Identify which cell holds the provided text, then report its (x, y) central coordinate. 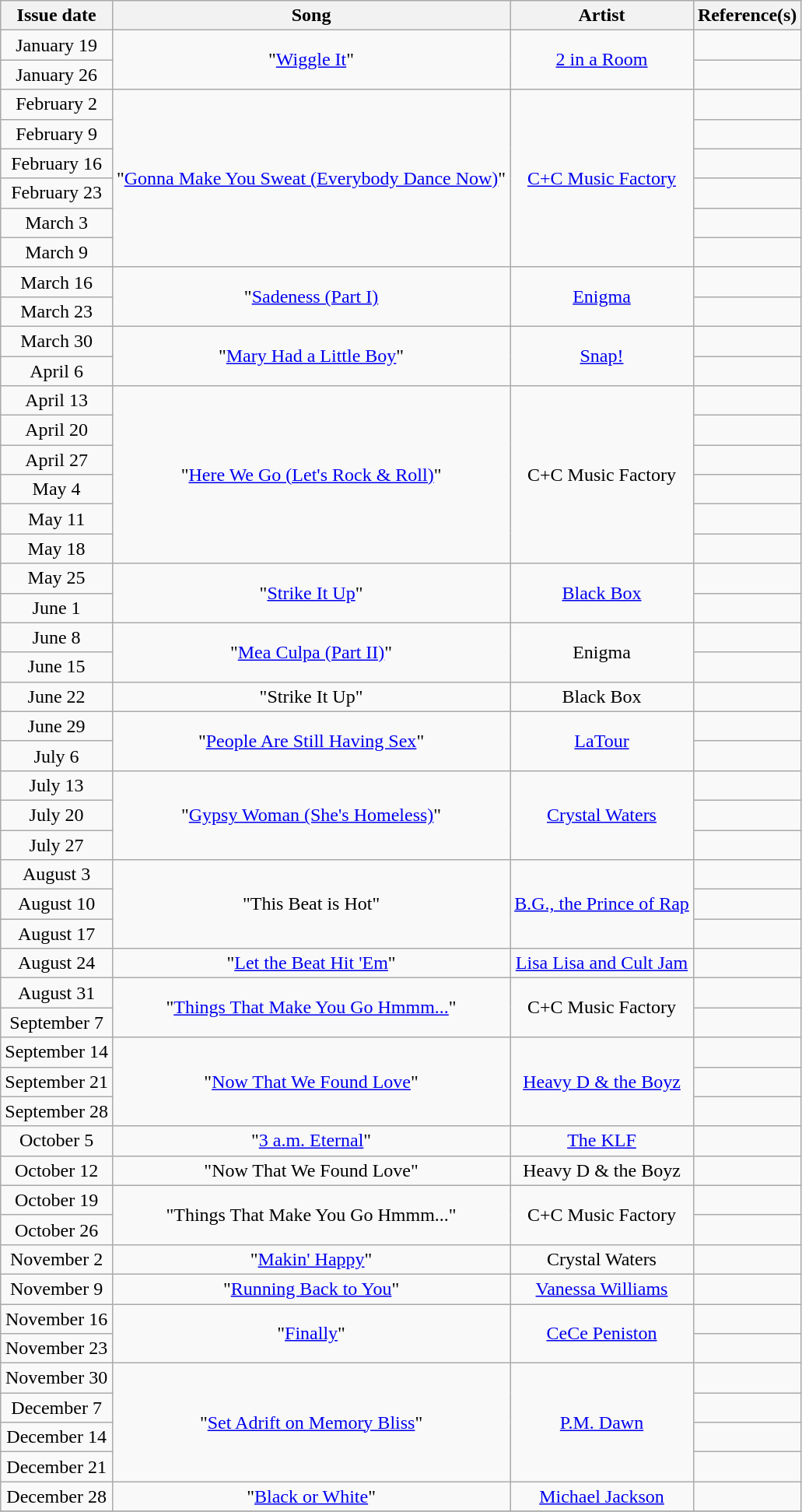
"People Are Still Having Sex" (311, 741)
2 in a Room (602, 60)
"Gonna Make You Sweat (Everybody Dance Now)" (311, 178)
May 18 (57, 549)
May 4 (57, 489)
January 19 (57, 45)
August 17 (57, 934)
March 23 (57, 311)
February 23 (57, 193)
March 16 (57, 282)
March 30 (57, 341)
August 10 (57, 904)
"Set Adrift on Memory Bliss" (311, 1423)
February 16 (57, 163)
Vanessa Williams (602, 1289)
June 15 (57, 667)
December 21 (57, 1467)
April 13 (57, 401)
"Wiggle It" (311, 60)
Snap! (602, 356)
B.G., the Prince of Rap (602, 904)
"This Beat is Hot" (311, 904)
September 21 (57, 1082)
February 2 (57, 104)
"Finally" (311, 1334)
September 28 (57, 1111)
May 11 (57, 519)
July 20 (57, 815)
"Gypsy Woman (She's Homeless)" (311, 815)
LaTour (602, 741)
The KLF (602, 1141)
"Mea Culpa (Part II)" (311, 652)
October 5 (57, 1141)
February 9 (57, 134)
P.M. Dawn (602, 1423)
November 23 (57, 1349)
Lisa Lisa and Cult Jam (602, 963)
Michael Jackson (602, 1496)
January 26 (57, 75)
"Sadeness (Part I) (311, 296)
September 14 (57, 1052)
June 1 (57, 608)
June 8 (57, 637)
March 3 (57, 223)
July 13 (57, 785)
April 6 (57, 371)
"Here We Go (Let's Rock & Roll)" (311, 475)
November 30 (57, 1378)
December 7 (57, 1408)
December 28 (57, 1496)
October 26 (57, 1230)
"Mary Had a Little Boy" (311, 356)
November 16 (57, 1319)
November 2 (57, 1259)
November 9 (57, 1289)
October 12 (57, 1170)
August 24 (57, 963)
Issue date (57, 16)
"Black or White" (311, 1496)
April 27 (57, 460)
"Makin' Happy" (311, 1259)
Reference(s) (747, 16)
"3 a.m. Eternal" (311, 1141)
March 9 (57, 252)
June 29 (57, 726)
May 25 (57, 578)
August 3 (57, 875)
CeCe Peniston (602, 1334)
August 31 (57, 993)
June 22 (57, 696)
"Let the Beat Hit 'Em" (311, 963)
December 14 (57, 1437)
April 20 (57, 430)
"Running Back to You" (311, 1289)
July 6 (57, 756)
Artist (602, 16)
July 27 (57, 844)
Song (311, 16)
September 7 (57, 1023)
October 19 (57, 1200)
